From the cell containing the given text, extract its center point as (x, y) coordinate. 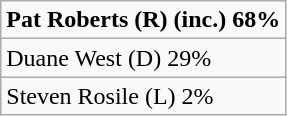
Pat Roberts (R) (inc.) 68% (144, 20)
Steven Rosile (L) 2% (144, 96)
Duane West (D) 29% (144, 58)
